Find where the given text appears and provide that cell's center as [x, y] coordinate. 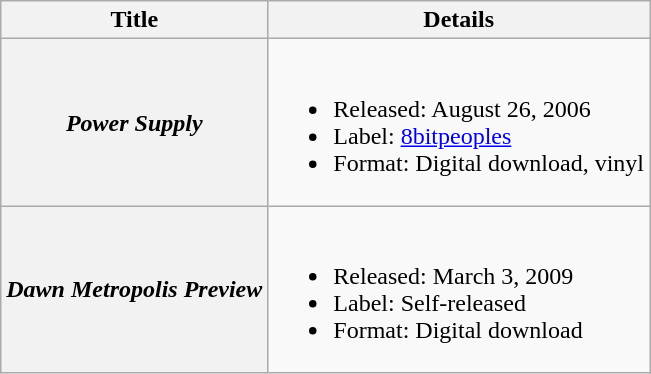
Details [459, 20]
Dawn Metropolis Preview [134, 290]
Power Supply [134, 122]
Title [134, 20]
Released: August 26, 2006Label: 8bitpeoplesFormat: Digital download, vinyl [459, 122]
Released: March 3, 2009Label: Self-releasedFormat: Digital download [459, 290]
